Search for the cell housing the specified text and yield its (X, Y) center coordinate. 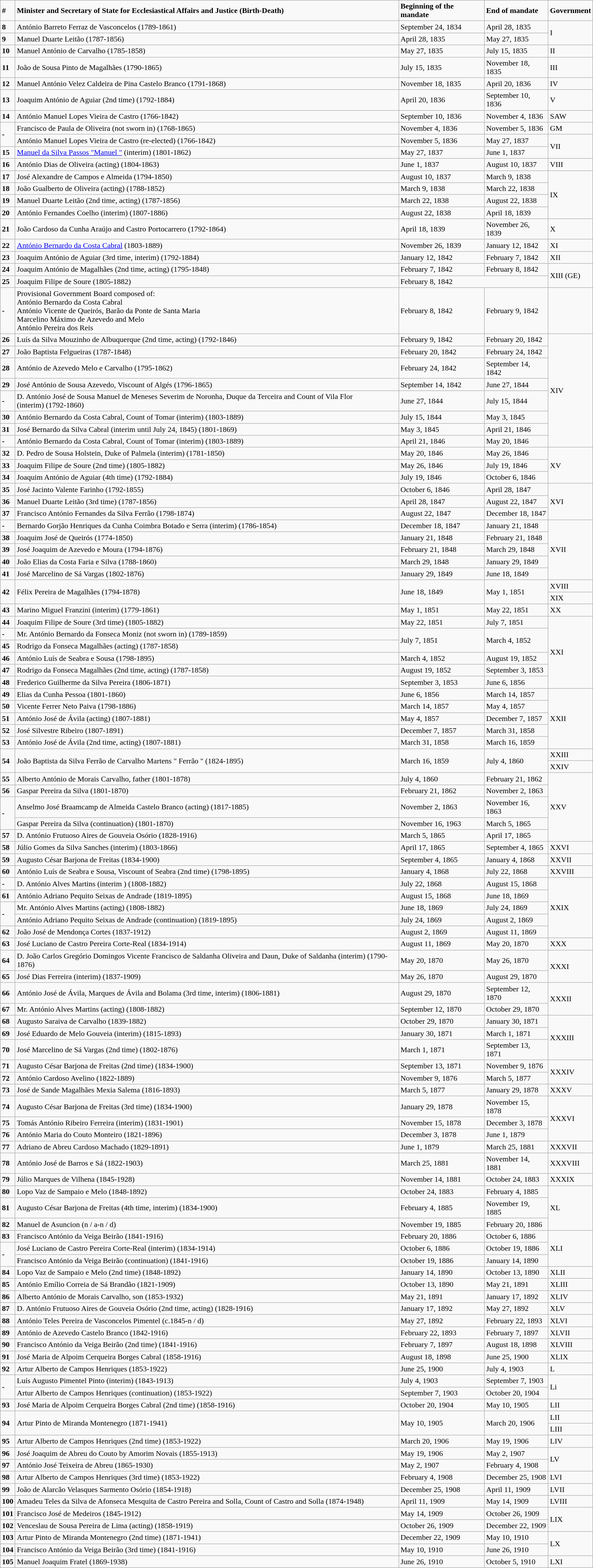
D. João Carlos Gregório Domingos Vicente Francisco de Saldanha Oliveira and Daun, Duke of Saldanha (interim) (1790-1876) (207, 960)
24 (8, 269)
14 (8, 116)
Augusto César Barjona de Freitas (2nd time) (1834-1900) (207, 1066)
António de Azevedo Melo e Carvalho (1795-1862) (207, 368)
96 (8, 1453)
57 (8, 836)
António José Teixeira de Abreu (1865-1930) (207, 1465)
92 (8, 1369)
XXI (571, 652)
José Maria de Alpoim Cerqueira Borges Cabral (1858-1916) (207, 1357)
Joaquim António de Aguiar (2nd time) (1792-1884) (207, 100)
51 (8, 718)
Elias da Cunha Pessoa (1801-1860) (207, 694)
Joaquim José de Queirós (1774-1850) (207, 538)
XI (571, 245)
José Bernardo da Silva Cabral (interim until July 24, 1845) (1801-1869) (207, 429)
33 (8, 465)
105 (8, 1562)
102 (8, 1526)
José Maria de Alpoim Cerqueira Borges Cabral (2nd time) (1858-1916) (207, 1405)
Venceslau de Sousa Pereira de Lima (acting) (1858-1919) (207, 1526)
34 (8, 477)
Manuel Joaquim Fratel (1869-1938) (207, 1562)
António Manuel Lopes Vieira de Castro (1766-1842) (207, 116)
Marino Miguel Franzini (interim) (1779-1861) (207, 610)
XXIV (571, 767)
António Adriano Pequito Seixas de Andrade (continuation) (1819-1895) (207, 920)
22 (8, 245)
44 (8, 622)
67 (8, 1009)
Vicente Ferrer Neto Paiva (1798-1886) (207, 706)
30 (8, 417)
9 (8, 39)
José Joaquim de Abreu do Couto by Amorim Novais (1855-1913) (207, 1453)
António José de Ávila, Marques de Ávila and Bolama (3rd time, interim) (1806-1881) (207, 993)
D. António José de Sousa Manuel de Meneses Severim de Noronha, Duque da Terceira and Count of Vila Flor(interim) (1792-1860) (207, 401)
LVII (571, 1489)
João Baptista da Silva Ferrão de Carvalho Martens " Ferrão " (1824-1895) (207, 761)
José Joaquim de Azevedo e Moura (1794-1876) (207, 550)
78 (8, 1163)
98 (8, 1477)
87 (8, 1309)
73 (8, 1090)
97 (8, 1465)
XV (571, 465)
LVI (571, 1477)
José Silvestre Ribeiro (1807-1891) (207, 730)
83 (8, 1236)
42 (8, 592)
12 (8, 84)
84 (8, 1273)
81 (8, 1208)
XII (571, 257)
XLV (571, 1309)
Francisco António da Veiga Beirão (1841-1916) (207, 1236)
8 (8, 27)
Artur Pinto de Miranda Montenegro (2nd time) (1871-1941) (207, 1538)
XLIX (571, 1357)
69 (8, 1033)
João Gualberto de Oliveira (acting) (1788-1852) (207, 189)
Luís da Silva Mouzinho de Albuquerque (2nd time, acting) (1792-1846) (207, 340)
José Dias Ferreira (interim) (1837-1909) (207, 977)
40 (8, 562)
LIX (571, 1520)
104 (8, 1550)
35 (8, 490)
86 (8, 1297)
LXI (571, 1562)
Francisco António da Veiga Beirão (2nd time) (1841-1916) (207, 1345)
Bernardo Gorjão Henriques da Cunha Coimbra Botado e Serra (interim) (1786-1854) (207, 526)
António Bernardo da Costa Cabral (1803-1889) (207, 245)
Mr. António Bernardo da Fonseca Moniz (not sworn in) (1789-1859) (207, 634)
António José de Barros e Sá (1822-1903) (207, 1163)
XLVIII (571, 1345)
António José de Ávila (2nd time, acting) (1807-1881) (207, 743)
Artur Alberto de Campos Henriques (1853-1922) (207, 1369)
101 (8, 1514)
Artur Alberto de Campos Henriques (continuation) (1853-1922) (207, 1393)
Amadeu Teles da Silva de Afonseca Mesquita de Castro Pereira and Solla, Count of Castro and Solla (1874-1948) (207, 1502)
João Elias da Costa Faria e Silva (1788-1860) (207, 562)
José Eduardo de Melo Gouveia (interim) (1815-1893) (207, 1033)
IX (571, 194)
Anselmo José Braamcamp de Almeida Castelo Branco (acting) (1817-1885) (207, 807)
XXXI (571, 966)
Joaquim António de Aguiar (4th time) (1792-1884) (207, 477)
Manuel Duarte Leitão (3rd time) (1787-1856) (207, 502)
XXVIII (571, 872)
D. António Alves Martins (interim ) (1808-1882) (207, 884)
XVIII (571, 586)
74 (8, 1106)
Lopo Vaz de Sampaio e Melo (2nd time) (1848-1892) (207, 1273)
Francisco António da Veiga Beirão (continuation) (1841-1916) (207, 1261)
Júlio Gomes da Silva Sanches (interim) (1803-1866) (207, 848)
XXXIII (571, 1037)
XLVI (571, 1321)
Minister and Secretary of State for Ecclesiastical Affairs and Justice (Birth-Death) (207, 11)
VII (571, 146)
João de Sousa Pinto de Magalhães (1790-1865) (207, 67)
66 (8, 993)
70 (8, 1050)
XXIX (571, 908)
November 16, 1963 (442, 824)
António de Azevedo Castelo Branco (1842-1916) (207, 1333)
Manuel da Silva Passos "Manuel " (interim) (1801-1862) (207, 152)
António Teles Pereira de Vasconcelos Pimentel (c.1845-n / d) (207, 1321)
56 (8, 791)
53 (8, 743)
XXX (571, 944)
António Maria do Couto Monteiro (1821-1896) (207, 1135)
64 (8, 960)
28 (8, 368)
71 (8, 1066)
Félix Pereira de Magalhães (1794-1878) (207, 592)
Gaspar Pereira da Silva (1801-1870) (207, 791)
Artur Alberto de Campos Henriques (2nd time) (1853-1922) (207, 1441)
Augusto Saraiva de Carvalho (1839-1882) (207, 1021)
D. António Frutuoso Aires de Gouveia Osório (2nd time, acting) (1828-1916) (207, 1309)
XXXV (571, 1090)
VIII (571, 164)
45 (8, 646)
Joaquim Filipe de Soure (1805-1882) (207, 281)
LX (571, 1544)
63 (8, 944)
LIV (571, 1441)
XXV (571, 807)
Francisco de Paula de Oliveira (not sworn in) (1768-1865) (207, 128)
XXXVIII (571, 1163)
36 (8, 502)
António José de Ávila (acting) (1807-1881) (207, 718)
Lopo Vaz de Sampaio e Melo (1848-1892) (207, 1192)
XLVII (571, 1333)
Frederico Guilherme da Silva Pereira (1806-1871) (207, 682)
Adriano de Abreu Cardoso Machado (1829-1891) (207, 1147)
XX (571, 610)
João de Alarcão Velasques Sarmento Osório (1854-1918) (207, 1489)
48 (8, 682)
95 (8, 1441)
52 (8, 730)
XVII (571, 550)
23 (8, 257)
XXII (571, 718)
41 (8, 574)
26 (8, 340)
João José de Mendonça Cortes (1837-1912) (207, 932)
47 (8, 670)
18 (8, 189)
Manuel António de Carvalho (1785-1858) (207, 51)
LIII (571, 1429)
LVIII (571, 1502)
Rodrigo da Fonseca Magalhães (2nd time, acting) (1787-1858) (207, 670)
Augusto César Barjona de Freitas (1834-1900) (207, 860)
49 (8, 694)
91 (8, 1357)
32 (8, 453)
IV (571, 84)
José Luciano de Castro Pereira Corte-Real (interim) (1834-1914) (207, 1248)
V (571, 100)
António Cardoso Avelino (1822-1889) (207, 1078)
Gaspar Pereira da Silva (continuation) (1801-1870) (207, 824)
60 (8, 872)
XXIII (571, 755)
XIX (571, 598)
Augusto César Barjona de Freitas (4th time, interim) (1834-1900) (207, 1208)
31 (8, 429)
88 (8, 1321)
End of mandate (516, 11)
XVI (571, 502)
António Emílio Correia de Sá Brandão (1821-1909) (207, 1285)
19 (8, 201)
65 (8, 977)
82 (8, 1224)
55 (8, 779)
20 (8, 213)
XIV (571, 390)
Artur Alberto de Campos Henriques (3rd time) (1853-1922) (207, 1477)
Luís Augusto Pimentel Pinto (interim) (1843-1913) (207, 1381)
13 (8, 100)
11 (8, 67)
100 (8, 1502)
27 (8, 352)
Augusto César Barjona de Freitas (3rd time) (1834-1900) (207, 1106)
João Cardoso da Cunha Araújo and Castro Portocarrero (1792-1864) (207, 229)
X (571, 229)
GM (571, 128)
10 (8, 51)
25 (8, 281)
61 (8, 896)
XLIII (571, 1285)
90 (8, 1345)
Alberto António de Morais Carvalho, son (1853-1932) (207, 1297)
Manuel António Velez Caldeira de Pina Castelo Branco (1791-1868) (207, 84)
XLIV (571, 1297)
XL (571, 1208)
62 (8, 932)
Beginning of the mandate (442, 11)
50 (8, 706)
SAW (571, 116)
Rodrigo da Fonseca Magalhães (acting) (1787-1858) (207, 646)
António Barreto Ferraz de Vasconcelos (1789-1861) (207, 27)
José de Sande Magalhães Mexia Salema (1816-1893) (207, 1090)
15 (8, 152)
85 (8, 1285)
93 (8, 1405)
António Luís de Seabra e Sousa, Viscount of Seabra (2nd time) (1798-1895) (207, 872)
29 (8, 384)
XXVII (571, 860)
November 16, 1863 (516, 807)
17 (8, 176)
Francisco António da Veiga Beirão (3rd time) (1841-1916) (207, 1550)
Tomás António Ribeiro Ferreira (interim) (1831-1901) (207, 1123)
João Baptista Felgueiras (1787-1848) (207, 352)
Alberto António de Morais Carvalho, father (1801-1878) (207, 779)
59 (8, 860)
XLII (571, 1273)
Manuel Duarte Leitão (2nd time, acting) (1787-1856) (207, 201)
21 (8, 229)
79 (8, 1179)
José Jacinto Valente Farinho (1792-1855) (207, 490)
99 (8, 1489)
43 (8, 610)
XXXII (571, 999)
José Marcelino de Sá Vargas (2nd time) (1802-1876) (207, 1050)
I (571, 33)
38 (8, 538)
Artur Pinto de Miranda Montenegro (1871-1941) (207, 1423)
# (8, 11)
António Fernandes Coelho (interim) (1807-1886) (207, 213)
LV (571, 1459)
António Dias de Oliveira (acting) (1804-1863) (207, 164)
Government (571, 11)
103 (8, 1538)
Manuel de Asuncion (n / a-n / d) (207, 1224)
Joaquim Filipe de Soure (3rd time) (1805-1882) (207, 622)
XXXVII (571, 1147)
José Marcelino de Sá Vargas (1802-1876) (207, 574)
76 (8, 1135)
Júlio Marques de Vilhena (1845-1928) (207, 1179)
José Luciano de Castro Pereira Corte-Real (1834-1914) (207, 944)
XXXVI (571, 1118)
37 (8, 514)
José António de Sousa Azevedo, Viscount of Algés (1796-1865) (207, 384)
58 (8, 848)
XIII (GE) (571, 275)
Francisco António Fernandes da Silva Ferrão (1798-1874) (207, 514)
L (571, 1369)
89 (8, 1333)
XXXIV (571, 1072)
Joaquim Filipe de Soure (2nd time) (1805-1882) (207, 465)
77 (8, 1147)
António Luís de Seabra e Sousa (1798-1895) (207, 658)
39 (8, 550)
XLI (571, 1248)
80 (8, 1192)
José Alexandre de Campos e Almeida (1794-1850) (207, 176)
António Adriano Pequito Seixas de Andrade (1819-1895) (207, 896)
September 24, 1834 (442, 27)
António Manuel Lopes Vieira de Castro (re-elected) (1766-1842) (207, 140)
Francisco José de Medeiros (1845-1912) (207, 1514)
72 (8, 1078)
D. António Frutuoso Aires de Gouveia Osório (1828-1916) (207, 836)
68 (8, 1021)
16 (8, 164)
D. Pedro de Sousa Holstein, Duke of Palmela (interim) (1781-1850) (207, 453)
Joaquim António de Aguiar (3rd time, interim) (1792-1884) (207, 257)
Manuel Duarte Leitão (1787-1856) (207, 39)
October 5, 1910 (516, 1562)
75 (8, 1123)
94 (8, 1423)
54 (8, 761)
XXVI (571, 848)
XXXIX (571, 1179)
III (571, 67)
Joaquim António de Magalhães (2nd time, acting) (1795-1848) (207, 269)
46 (8, 658)
Li (571, 1387)
II (571, 51)
